For the text-containing cell, return its midpoint in [x, y] coordinate format. 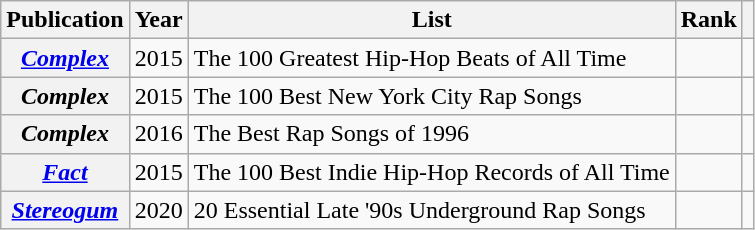
Publication [65, 20]
Year [158, 20]
20 Essential Late '90s Underground Rap Songs [432, 210]
The Best Rap Songs of 1996 [432, 134]
List [432, 20]
Stereogum [65, 210]
The 100 Best New York City Rap Songs [432, 96]
2016 [158, 134]
2020 [158, 210]
Fact [65, 172]
The 100 Best Indie Hip-Hop Records of All Time [432, 172]
The 100 Greatest Hip-Hop Beats of All Time [432, 58]
Rank [708, 20]
